Locate the cell with the specified text and output its (X, Y) center coordinate. 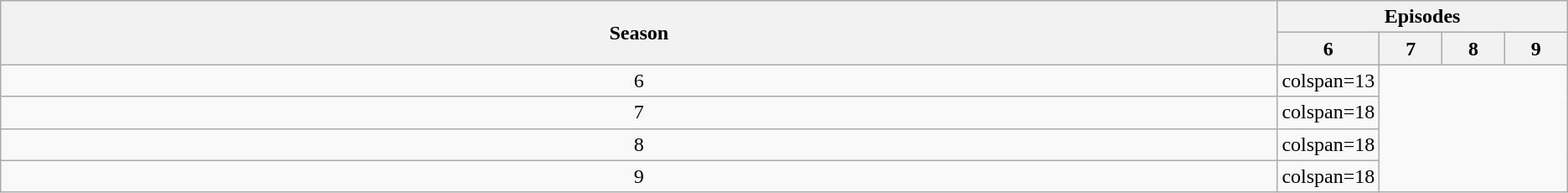
Episodes (1422, 17)
colspan=13 (1328, 81)
Season (639, 33)
